From the cell containing the given text, extract its center point as [X, Y] coordinate. 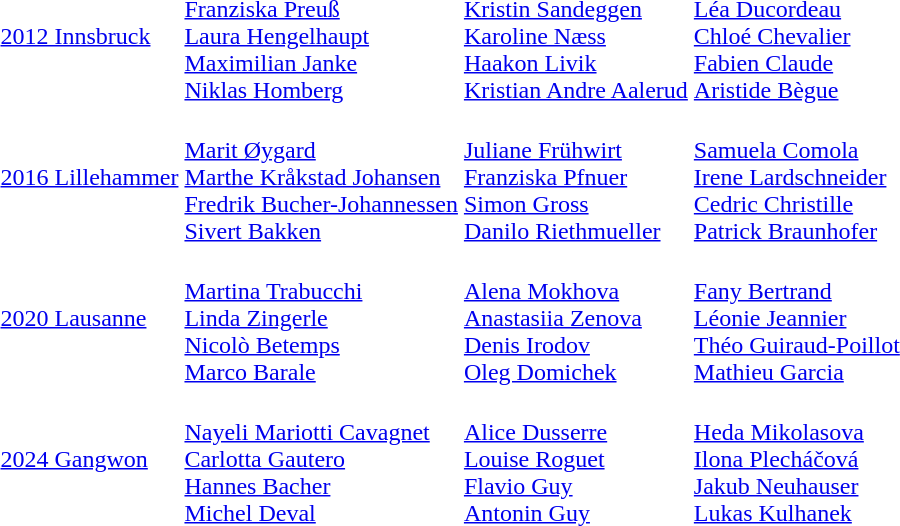
Alena MokhovaAnastasiia ZenovaDenis IrodovOleg Domichek [576, 318]
Martina TrabucchiLinda ZingerleNicolò BetempsMarco Barale [321, 318]
Juliane FrühwirtFranziska PfnuerSimon GrossDanilo Riethmueller [576, 177]
Marit ØygardMarthe Kråkstad JohansenFredrik Bucher-JohannessenSivert Bakken [321, 177]
